Extract the [X, Y] coordinate from the center of the cell holding the provided text.  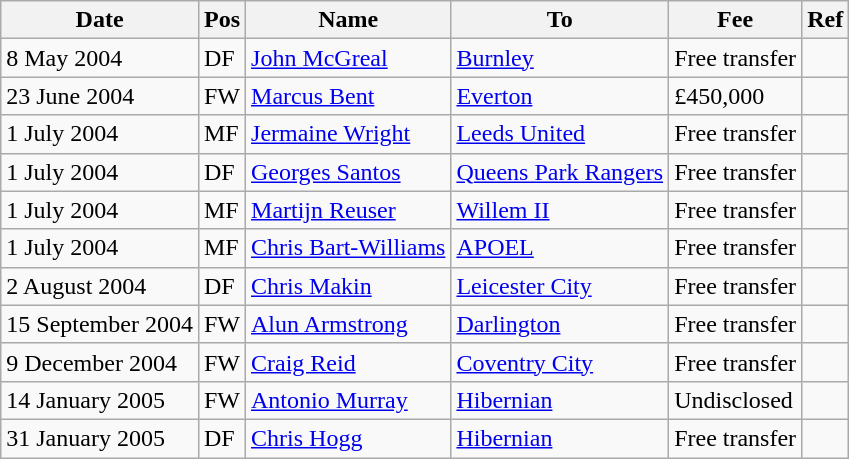
9 December 2004 [100, 362]
Chris Hogg [348, 438]
Antonio Murray [348, 400]
23 June 2004 [100, 96]
Alun Armstrong [348, 324]
Pos [222, 20]
Ref [826, 20]
Everton [560, 96]
Date [100, 20]
Georges Santos [348, 172]
Martijn Reuser [348, 210]
Chris Makin [348, 286]
APOEL [560, 248]
Darlington [560, 324]
Coventry City [560, 362]
John McGreal [348, 58]
£450,000 [736, 96]
Undisclosed [736, 400]
To [560, 20]
Leicester City [560, 286]
Leeds United [560, 134]
Fee [736, 20]
Burnley [560, 58]
Jermaine Wright [348, 134]
31 January 2005 [100, 438]
2 August 2004 [100, 286]
Name [348, 20]
Craig Reid [348, 362]
Marcus Bent [348, 96]
Chris Bart-Williams [348, 248]
Willem II [560, 210]
Queens Park Rangers [560, 172]
14 January 2005 [100, 400]
8 May 2004 [100, 58]
15 September 2004 [100, 324]
